Extract the [x, y] coordinate from the center of the cell holding the provided text.  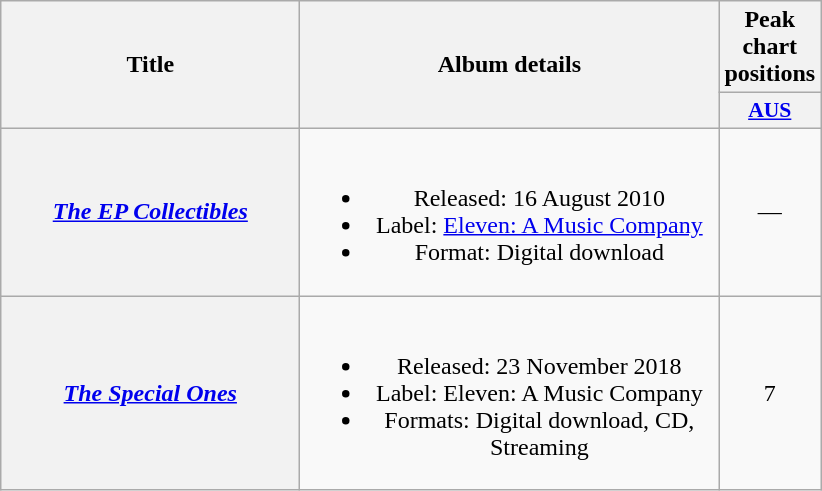
The Special Ones [150, 393]
Released: 16 August 2010Label: Eleven: A Music CompanyFormat: Digital download [510, 212]
7 [770, 393]
Released: 23 November 2018Label: Eleven: A Music CompanyFormats: Digital download, CD, Streaming [510, 393]
Peak chart positions [770, 47]
— [770, 212]
Album details [510, 65]
AUS [770, 111]
Title [150, 65]
The EP Collectibles [150, 212]
